Locate the cell with the specified text and output its [X, Y] center coordinate. 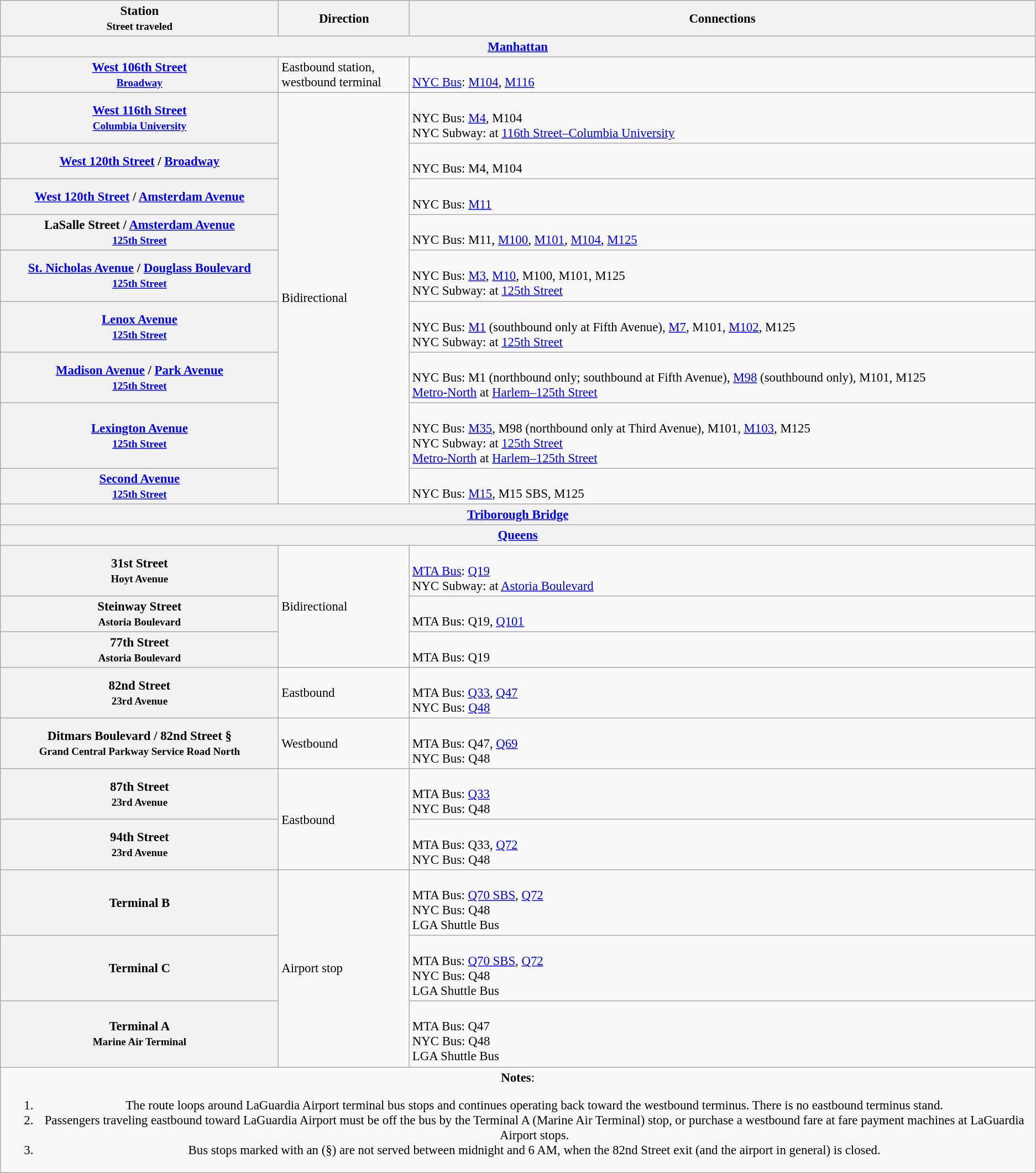
94th Street23rd Avenue [139, 845]
Steinway StreetAstoria Boulevard [139, 614]
St. Nicholas Avenue / Douglass Boulevard125th Street [139, 276]
MTA Bus: Q33, Q72 NYC Bus: Q48 [723, 845]
82nd Street23rd Avenue [139, 693]
West 120th Street / Broadway [139, 161]
Direction [344, 19]
MTA Bus: Q33, Q47NYC Bus: Q48 [723, 693]
MTA Bus: Q47NYC Bus: Q48LGA Shuttle Bus [723, 1034]
Westbound [344, 744]
Manhattan [518, 47]
Queens [518, 535]
Second Avenue125th Street [139, 486]
Airport stop [344, 968]
NYC Bus: M104, M116 [723, 75]
NYC Bus: M4, M104NYC Subway: at 116th Street–Columbia University [723, 118]
NYC Bus: M11, M100, M101, M104, M125 [723, 232]
NYC Bus: M1 (southbound only at Fifth Avenue), M7, M101, M102, M125NYC Subway: at 125th Street [723, 327]
StationStreet traveled [139, 19]
LaSalle Street / Amsterdam Avenue125th Street [139, 232]
Triborough Bridge [518, 514]
MTA Bus: Q19, Q101 [723, 614]
Madison Avenue / Park Avenue125th Street [139, 377]
31st StreetHoyt Avenue [139, 571]
Connections [723, 19]
NYC Bus: M4, M104 [723, 161]
West 120th Street / Amsterdam Avenue [139, 197]
NYC Bus: M15, M15 SBS, M125 [723, 486]
Lexington Avenue125th Street [139, 436]
NYC Bus: M3, M10, M100, M101, M125NYC Subway: at 125th Street [723, 276]
Lenox Avenue125th Street [139, 327]
MTA Bus: Q33 NYC Bus: Q48 [723, 794]
Eastbound station,westbound terminal [344, 75]
West 106th StreetBroadway [139, 75]
MTA Bus: Q19NYC Subway: at Astoria Boulevard [723, 571]
MTA Bus: Q47, Q69 NYC Bus: Q48 [723, 744]
Terminal A Marine Air Terminal [139, 1034]
77th StreetAstoria Boulevard [139, 649]
Terminal B [139, 903]
Terminal C [139, 969]
87th Street23rd Avenue [139, 794]
MTA Bus: Q19 [723, 649]
West 116th StreetColumbia University [139, 118]
NYC Bus: M35, M98 (northbound only at Third Avenue), M101, M103, M125NYC Subway: at 125th StreetMetro-North at Harlem–125th Street [723, 436]
Ditmars Boulevard / 82nd Street §Grand Central Parkway Service Road North [139, 744]
NYC Bus: M1 (northbound only; southbound at Fifth Avenue), M98 (southbound only), M101, M125Metro-North at Harlem–125th Street [723, 377]
NYC Bus: M11 [723, 197]
